Locate the cell with the specified text and output its [x, y] center coordinate. 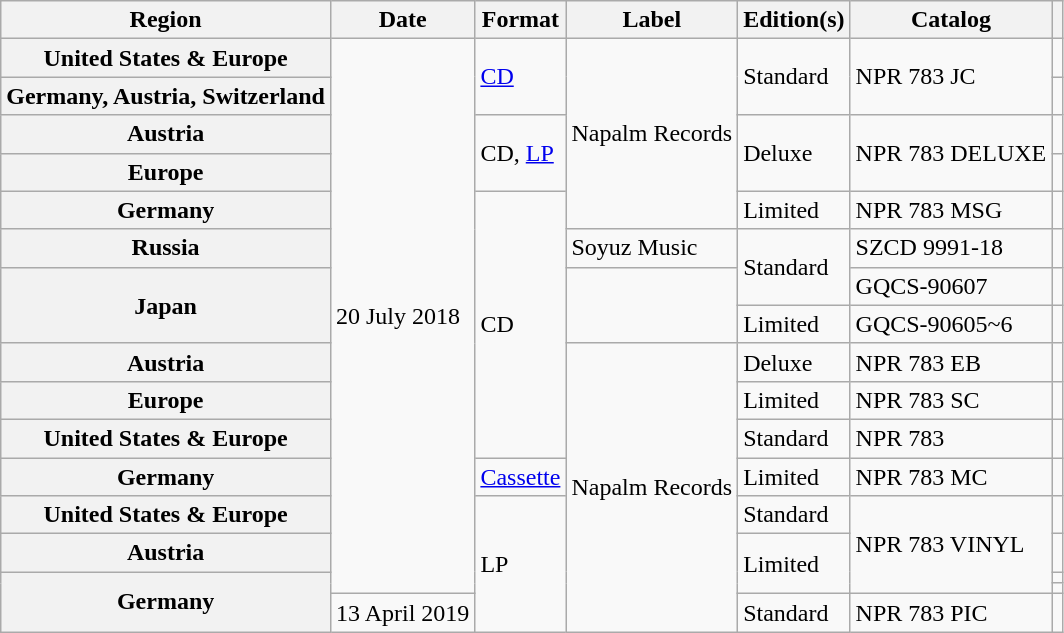
Soyuz Music [652, 248]
20 July 2018 [402, 316]
NPR 783 EB [951, 362]
NPR 783 SC [951, 400]
NPR 783 VINYL [951, 545]
Cassette [520, 477]
NPR 783 MSG [951, 210]
SZCD 9991-18 [951, 248]
NPR 783 DELUXE [951, 153]
Region [166, 20]
NPR 783 [951, 438]
GQCS-90605~6 [951, 324]
Japan [166, 305]
NPR 783 JC [951, 77]
CD, LP [520, 153]
GQCS-90607 [951, 286]
Russia [166, 248]
Format [520, 20]
LP [520, 564]
Edition(s) [794, 20]
13 April 2019 [402, 613]
NPR 783 MC [951, 477]
Catalog [951, 20]
Label [652, 20]
NPR 783 PIC [951, 613]
Date [402, 20]
Germany, Austria, Switzerland [166, 96]
